Return (x, y) of the center of cell containing provided text 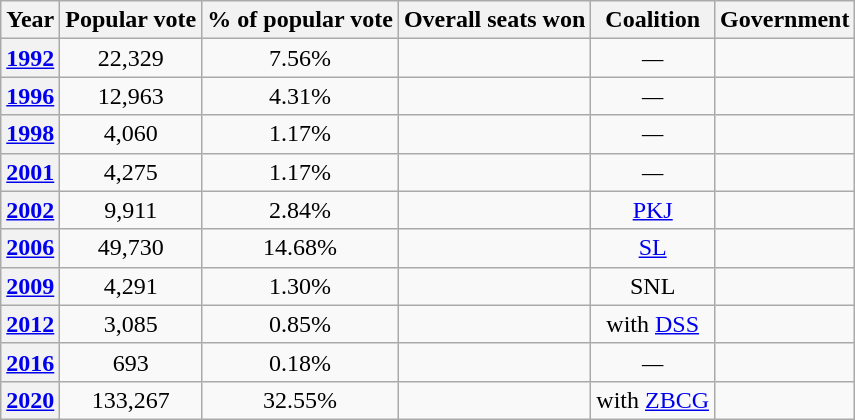
693 (131, 362)
2009 (30, 286)
4,060 (131, 134)
2012 (30, 324)
2006 (30, 248)
with ZBCG (653, 400)
SNL (653, 286)
0.85% (300, 324)
Coalition (653, 20)
1992 (30, 58)
1998 (30, 134)
Government (785, 20)
PKJ (653, 210)
3,085 (131, 324)
2020 (30, 400)
12,963 (131, 96)
1.30% (300, 286)
4,275 (131, 172)
2.84% (300, 210)
32.55% (300, 400)
49,730 (131, 248)
22,329 (131, 58)
4.31% (300, 96)
2002 (30, 210)
7.56% (300, 58)
Year (30, 20)
with DSS (653, 324)
9,911 (131, 210)
133,267 (131, 400)
2016 (30, 362)
14.68% (300, 248)
0.18% (300, 362)
4,291 (131, 286)
% of popular vote (300, 20)
2001 (30, 172)
SL (653, 248)
Popular vote (131, 20)
Overall seats won (494, 20)
1996 (30, 96)
